Locate the cell with the specified text and output its (x, y) center coordinate. 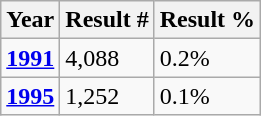
4,088 (107, 58)
1995 (30, 96)
0.2% (207, 58)
1,252 (107, 96)
Result % (207, 20)
Year (30, 20)
1991 (30, 58)
Result # (107, 20)
0.1% (207, 96)
